Pinpoint the cell where the given text exists, returning its (x, y) midpoint coordinate. 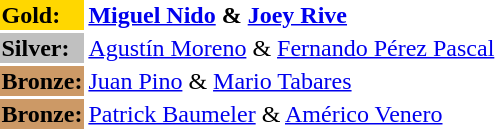
Gold: (42, 15)
Silver: (42, 48)
